Return [x, y] of the center of cell containing provided text 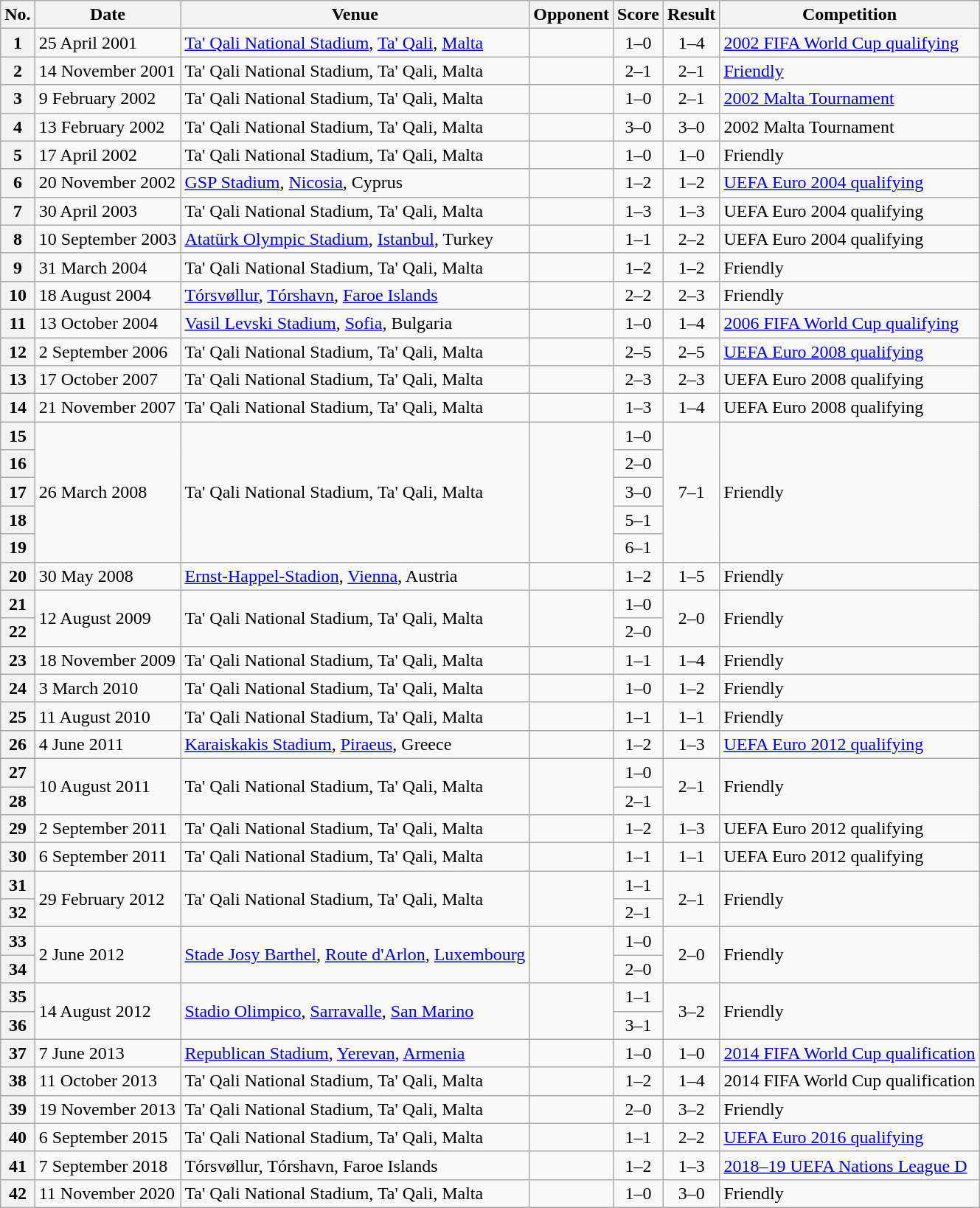
13 October 2004 [108, 323]
14 August 2012 [108, 1011]
4 June 2011 [108, 744]
5–1 [639, 520]
42 [18, 1193]
29 [18, 829]
14 [18, 408]
25 [18, 716]
32 [18, 913]
3 March 2010 [108, 688]
19 [18, 548]
2006 FIFA World Cup qualifying [849, 323]
34 [18, 969]
Venue [355, 15]
2 September 2011 [108, 829]
13 [18, 380]
20 November 2002 [108, 183]
3 [18, 99]
6 September 2011 [108, 857]
2002 FIFA World Cup qualifying [849, 43]
16 [18, 464]
15 [18, 436]
6 September 2015 [108, 1137]
7 June 2013 [108, 1053]
10 August 2011 [108, 786]
30 [18, 857]
38 [18, 1081]
2018–19 UEFA Nations League D [849, 1165]
7 September 2018 [108, 1165]
Score [639, 15]
12 [18, 352]
30 April 2003 [108, 211]
Atatürk Olympic Stadium, Istanbul, Turkey [355, 239]
33 [18, 941]
Republican Stadium, Yerevan, Armenia [355, 1053]
4 [18, 127]
35 [18, 997]
27 [18, 772]
18 November 2009 [108, 660]
10 [18, 295]
28 [18, 800]
2 June 2012 [108, 955]
12 August 2009 [108, 618]
20 [18, 576]
31 [18, 885]
19 November 2013 [108, 1109]
8 [18, 239]
40 [18, 1137]
3–1 [639, 1025]
1 [18, 43]
26 March 2008 [108, 492]
41 [18, 1165]
UEFA Euro 2016 qualifying [849, 1137]
9 [18, 267]
36 [18, 1025]
Opponent [571, 15]
22 [18, 632]
13 February 2002 [108, 127]
24 [18, 688]
7 [18, 211]
17 April 2002 [108, 155]
11 November 2020 [108, 1193]
Karaiskakis Stadium, Piraeus, Greece [355, 744]
1–5 [691, 576]
18 [18, 520]
17 October 2007 [108, 380]
GSP Stadium, Nicosia, Cyprus [355, 183]
14 November 2001 [108, 71]
37 [18, 1053]
Stadio Olimpico, Sarravalle, San Marino [355, 1011]
21 November 2007 [108, 408]
18 August 2004 [108, 295]
Competition [849, 15]
29 February 2012 [108, 899]
2 September 2006 [108, 352]
26 [18, 744]
Date [108, 15]
7–1 [691, 492]
23 [18, 660]
39 [18, 1109]
25 April 2001 [108, 43]
11 August 2010 [108, 716]
2 [18, 71]
5 [18, 155]
Result [691, 15]
Vasil Levski Stadium, Sofia, Bulgaria [355, 323]
17 [18, 492]
6 [18, 183]
No. [18, 15]
10 September 2003 [108, 239]
31 March 2004 [108, 267]
21 [18, 604]
30 May 2008 [108, 576]
6–1 [639, 548]
9 February 2002 [108, 99]
11 [18, 323]
11 October 2013 [108, 1081]
Ernst-Happel-Stadion, Vienna, Austria [355, 576]
Stade Josy Barthel, Route d'Arlon, Luxembourg [355, 955]
